Locate the cell with the specified text and output its (X, Y) center coordinate. 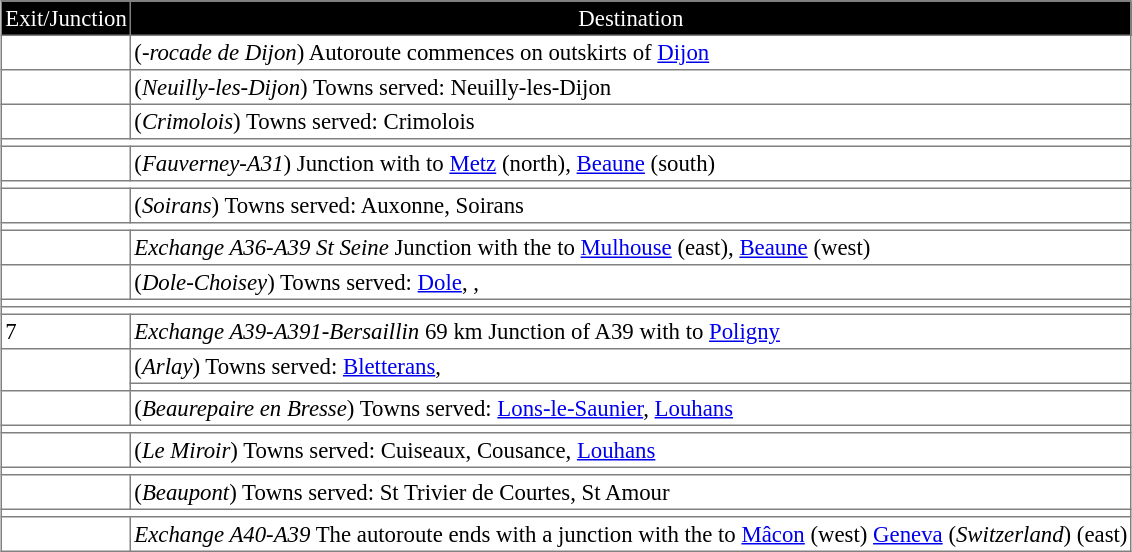
Exit/Junction (66, 18)
(Neuilly-les-Dijon) Towns served: Neuilly-les-Dijon (632, 87)
(Fauverney-A31) Junction with to Metz (north), Beaune (south) (632, 163)
(-rocade de Dijon) Autoroute commences on outskirts of Dijon (632, 52)
(Le Miroir) Towns served: Cuiseaux, Cousance, Louhans (632, 450)
(Beaurepaire en Bresse) Towns served: Lons-le-Saunier, Louhans (632, 408)
(Arlay) Towns served: Bletterans, (632, 366)
Exchange A39-A391-Bersaillin 69 km Junction of A39 with to Poligny (632, 331)
Destination (632, 18)
(Soirans) Towns served: Auxonne, Soirans (632, 205)
(Crimolois) Towns served: Crimolois (632, 121)
Exchange A36-A39 St Seine Junction with the to Mulhouse (east), Beaune (west) (632, 247)
(Dole-Choisey) Towns served: Dole, , (632, 282)
(Beaupont) Towns served: St Trivier de Courtes, St Amour (632, 492)
Exchange A40-A39 The autoroute ends with a junction with the to Mâcon (west) Geneva (Switzerland) (east) (632, 534)
7 (66, 331)
